Capture the cell that displays the provided text and extract its (X, Y) central coordinate. 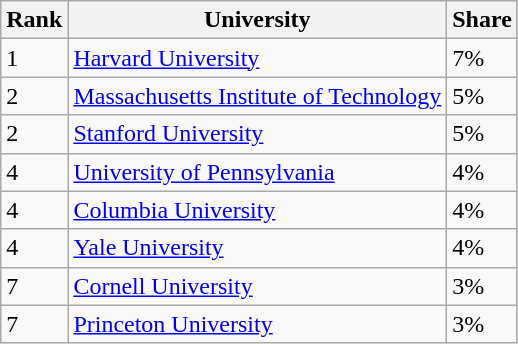
Massachusetts Institute of Technology (258, 96)
Princeton University (258, 324)
Share (482, 20)
Stanford University (258, 134)
University (258, 20)
7% (482, 58)
1 (34, 58)
Rank (34, 20)
Harvard University (258, 58)
Cornell University (258, 286)
Columbia University (258, 210)
University of Pennsylvania (258, 172)
Yale University (258, 248)
